Return (x, y) of the center of cell containing provided text 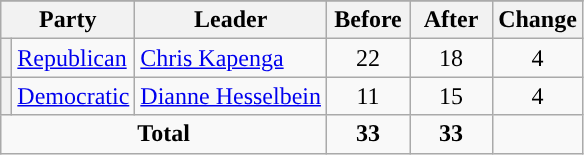
Change (538, 20)
Total (164, 134)
18 (452, 58)
22 (368, 58)
11 (368, 96)
Democratic (74, 96)
15 (452, 96)
Chris Kapenga (231, 58)
Party (68, 20)
Before (368, 20)
Republican (74, 58)
After (452, 20)
Leader (231, 20)
Dianne Hesselbein (231, 96)
